Return the (x, y) coordinate for the center point of the cell that contains the specified text.  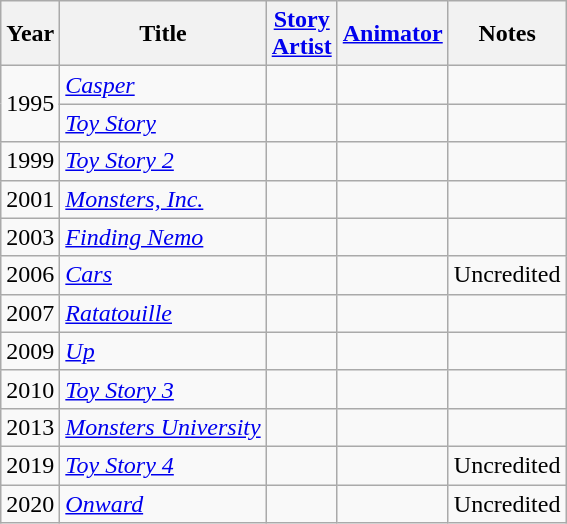
Year (30, 34)
Ratatouille (163, 313)
2010 (30, 389)
Monsters, Inc. (163, 199)
2007 (30, 313)
2013 (30, 427)
2003 (30, 237)
Cars (163, 275)
Toy Story 3 (163, 389)
Up (163, 351)
1999 (30, 161)
Toy Story (163, 123)
Animator (392, 34)
Monsters University (163, 427)
2019 (30, 465)
2006 (30, 275)
2009 (30, 351)
StoryArtist (302, 34)
Title (163, 34)
Onward (163, 503)
2001 (30, 199)
Toy Story 2 (163, 161)
Finding Nemo (163, 237)
Casper (163, 85)
Notes (507, 34)
2020 (30, 503)
1995 (30, 104)
Toy Story 4 (163, 465)
